Search for the cell housing the specified text and yield its [X, Y] center coordinate. 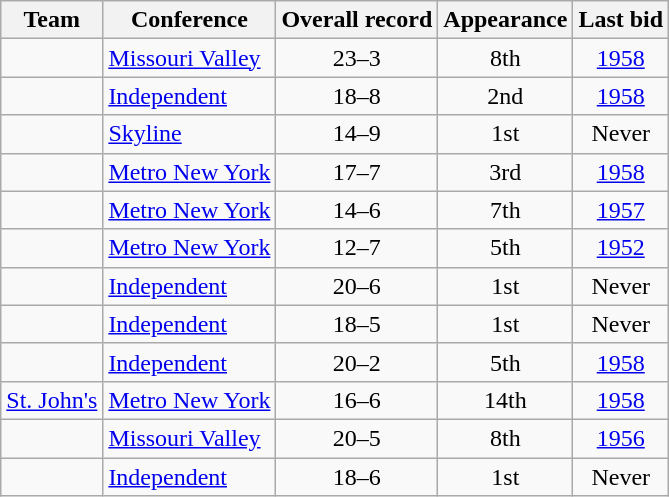
14–9 [357, 134]
16–6 [357, 400]
12–7 [357, 248]
1952 [621, 248]
18–6 [357, 477]
14–6 [357, 210]
17–7 [357, 172]
St. John's [52, 400]
Overall record [357, 20]
3rd [506, 172]
7th [506, 210]
1957 [621, 210]
Team [52, 20]
20–6 [357, 286]
Conference [190, 20]
1956 [621, 438]
23–3 [357, 58]
14th [506, 400]
18–8 [357, 96]
Appearance [506, 20]
20–5 [357, 438]
2nd [506, 96]
Last bid [621, 20]
20–2 [357, 362]
18–5 [357, 324]
Skyline [190, 134]
